Find where the given text appears and provide that cell's center as (x, y) coordinate. 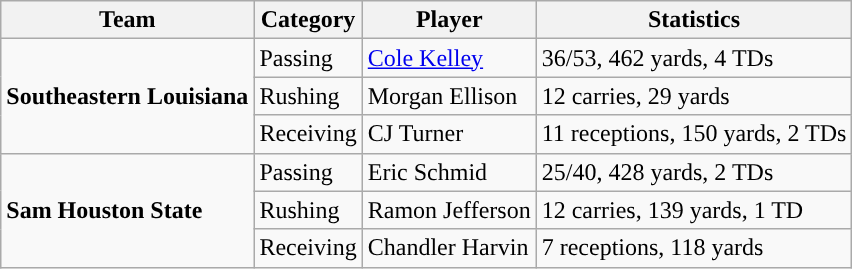
CJ Turner (449, 134)
7 receptions, 118 yards (694, 248)
Cole Kelley (449, 58)
Morgan Ellison (449, 96)
Player (449, 20)
Eric Schmid (449, 172)
12 carries, 29 yards (694, 96)
36/53, 462 yards, 4 TDs (694, 58)
Category (308, 20)
11 receptions, 150 yards, 2 TDs (694, 134)
Team (128, 20)
Ramon Jefferson (449, 210)
12 carries, 139 yards, 1 TD (694, 210)
Southeastern Louisiana (128, 96)
Statistics (694, 20)
Chandler Harvin (449, 248)
Sam Houston State (128, 210)
25/40, 428 yards, 2 TDs (694, 172)
